Output the (X, Y) coordinate of the center of the cell containing the given text.  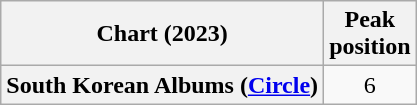
South Korean Albums (Circle) (162, 85)
6 (370, 85)
Peakposition (370, 34)
Chart (2023) (162, 34)
